Scan for the cell matching the given text and deliver its [X, Y] coordinate at center. 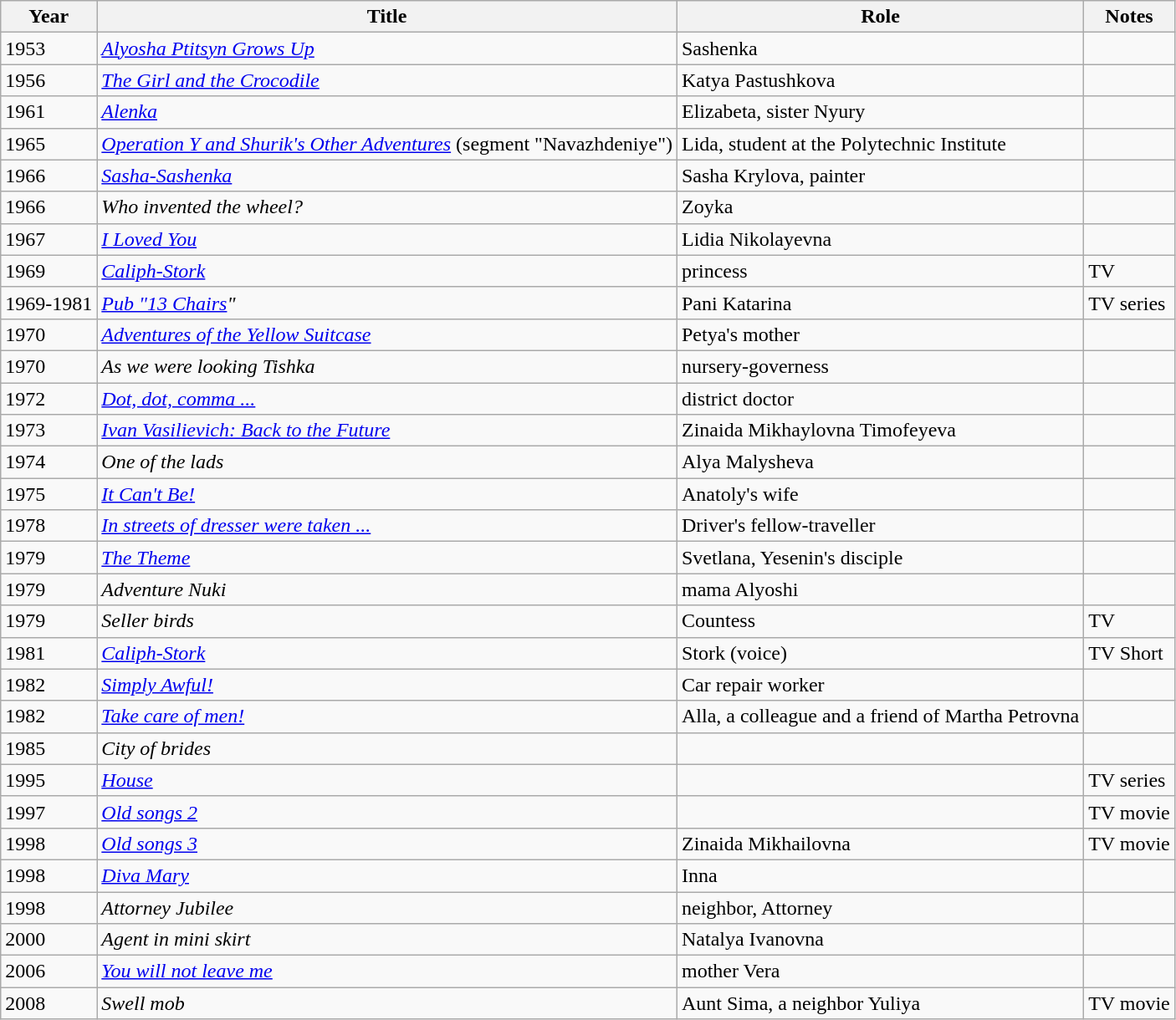
Pub "13 Chairs" [387, 303]
1995 [49, 780]
I Loved You [387, 239]
1975 [49, 494]
Operation Y and Shurik's Other Adventures (segment "Navazhdeniye") [387, 144]
1965 [49, 144]
Simply Awful! [387, 685]
Year [49, 17]
Sasha-Sashenka [387, 176]
Countess [880, 621]
Agent in mini skirt [387, 940]
2000 [49, 940]
1985 [49, 748]
Sasha Krylova, painter [880, 176]
1997 [49, 812]
Natalya Ivanovna [880, 940]
Alla, a colleague and a friend of Martha Petrovna [880, 717]
Alya Malysheva [880, 462]
Svetlana, Yesenin's disciple [880, 558]
Zoyka [880, 207]
Notes [1129, 17]
1969 [49, 271]
Old songs 3 [387, 844]
Lida, student at the Polytechnic Institute [880, 144]
Title [387, 17]
Katya Pastushkova [880, 80]
Zinaida Mikhailovna [880, 844]
Who invented the wheel? [387, 207]
The Theme [387, 558]
Attorney Jubilee [387, 907]
1974 [49, 462]
Zinaida Mikhaylovna Timofeyeva [880, 431]
Stork (voice) [880, 653]
Aunt Sima, a neighbor Yuliya [880, 1003]
Seller birds [387, 621]
Inna [880, 875]
One of the lads [387, 462]
You will not leave me [387, 972]
mama Alyoshi [880, 589]
Alyosha Ptitsyn Grows Up [387, 48]
district doctor [880, 399]
1967 [49, 239]
Car repair worker [880, 685]
1973 [49, 431]
TV Short [1129, 653]
Alenka [387, 112]
Old songs 2 [387, 812]
1972 [49, 399]
Pani Katarina [880, 303]
Diva Mary [387, 875]
Petya's mother [880, 334]
Ivan Vasilievich: Back to the Future [387, 431]
Anatoly's wife [880, 494]
Swell mob [387, 1003]
Lidia Nikolayevna [880, 239]
1956 [49, 80]
City of brides [387, 748]
As we were looking Tishka [387, 366]
In streets of dresser were taken ... [387, 526]
Take care of men! [387, 717]
It Can't Be! [387, 494]
Dot, dot, comma ... [387, 399]
Adventures of the Yellow Suitcase [387, 334]
1953 [49, 48]
princess [880, 271]
1969-1981 [49, 303]
Sashenka [880, 48]
neighbor, Attorney [880, 907]
Role [880, 17]
House [387, 780]
The Girl and the Crocodile [387, 80]
1981 [49, 653]
Elizabeta, sister Nyury [880, 112]
2006 [49, 972]
nursery-governess [880, 366]
1961 [49, 112]
Driver's fellow-traveller [880, 526]
2008 [49, 1003]
Adventure Nuki [387, 589]
1978 [49, 526]
mother Vera [880, 972]
